Identify which cell holds the provided text, then report its [x, y] central coordinate. 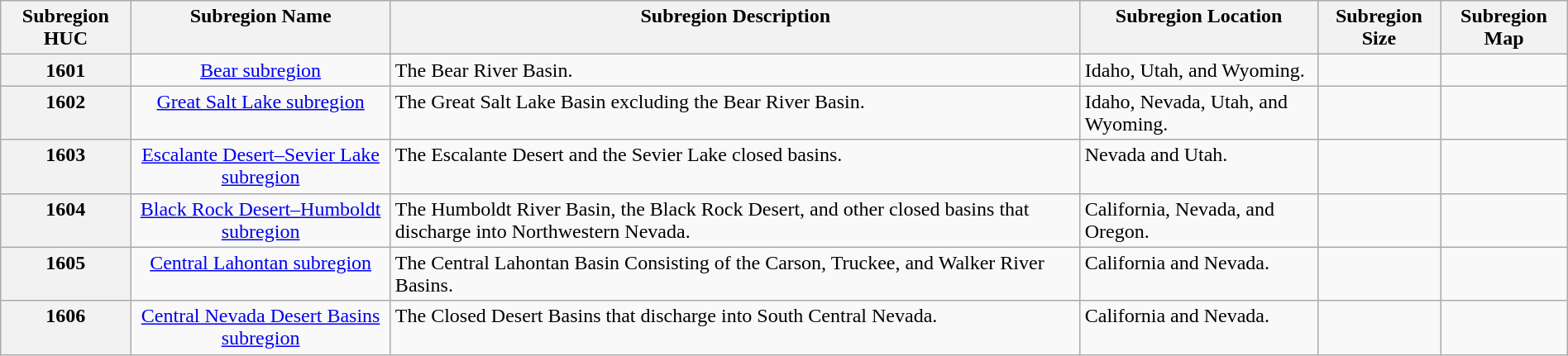
Escalante Desert–Sevier Lake subregion [261, 167]
Subregion Description [735, 28]
Nevada and Utah. [1199, 167]
Subregion Name [261, 28]
Idaho, Utah, and Wyoming. [1199, 70]
Central Nevada Desert Basins subregion [261, 327]
California, Nevada, and Oregon. [1199, 220]
The Escalante Desert and the Sevier Lake closed basins. [735, 167]
The Great Salt Lake Basin excluding the Bear River Basin. [735, 112]
Subregion Size [1379, 28]
The Central Lahontan Basin Consisting of the Carson, Truckee, and Walker River Basins. [735, 274]
Central Lahontan subregion [261, 274]
Bear subregion [261, 70]
Great Salt Lake subregion [261, 112]
1602 [66, 112]
1604 [66, 220]
1601 [66, 70]
The Humboldt River Basin, the Black Rock Desert, and other closed basins that discharge into Northwestern Nevada. [735, 220]
1605 [66, 274]
The Bear River Basin. [735, 70]
1603 [66, 167]
Subregion HUC [66, 28]
Idaho, Nevada, Utah, and Wyoming. [1199, 112]
Subregion Map [1503, 28]
Subregion Location [1199, 28]
Black Rock Desert–Humboldt subregion [261, 220]
1606 [66, 327]
The Closed Desert Basins that discharge into South Central Nevada. [735, 327]
